For the text-containing cell, return its midpoint in [x, y] coordinate format. 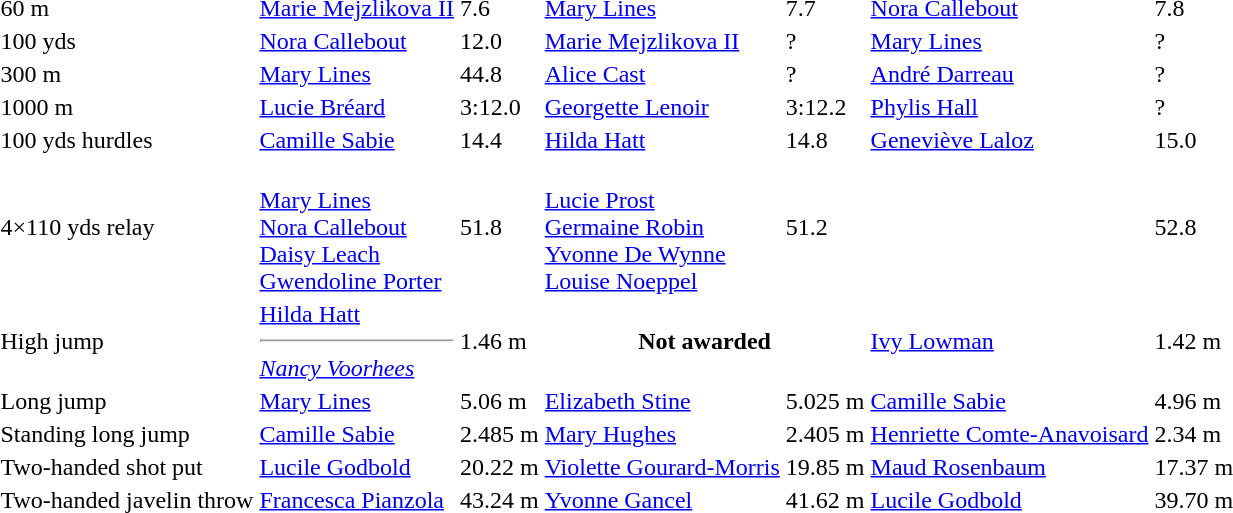
3:12.2 [825, 107]
2.485 m [500, 434]
Mary Hughes [662, 434]
Marie Mejzlikova II [662, 41]
Lucile Godbold [357, 467]
Hilda HattNancy Voorhees [357, 341]
51.8 [500, 227]
Hilda Hatt [662, 140]
Geneviève Laloz [1010, 140]
Elizabeth Stine [662, 401]
19.85 m [825, 467]
14.8 [825, 140]
Not awarded [704, 341]
Ivy Lowman [1010, 341]
44.8 [500, 74]
12.0 [500, 41]
Lucie Bréard [357, 107]
Lucie ProstGermaine RobinYvonne De WynneLouise Noeppel [662, 227]
51.2 [825, 227]
14.4 [500, 140]
3:12.0 [500, 107]
Alice Cast [662, 74]
2.405 m [825, 434]
Violette Gourard-Morris [662, 467]
5.06 m [500, 401]
Phylis Hall [1010, 107]
20.22 m [500, 467]
Nora Callebout [357, 41]
André Darreau [1010, 74]
Mary LinesNora CalleboutDaisy LeachGwendoline Porter [357, 227]
Henriette Comte-Anavoisard [1010, 434]
1.46 m [500, 341]
Maud Rosenbaum [1010, 467]
Georgette Lenoir [662, 107]
5.025 m [825, 401]
